Return the (x, y) coordinate for the center point of the cell that contains the specified text.  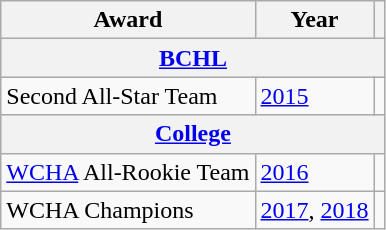
Year (314, 20)
Award (128, 20)
WCHA Champions (128, 210)
WCHA All-Rookie Team (128, 172)
BCHL (193, 58)
2017, 2018 (314, 210)
2015 (314, 96)
2016 (314, 172)
College (193, 134)
Second All-Star Team (128, 96)
